Extract the [X, Y] coordinate from the center of the cell holding the provided text.  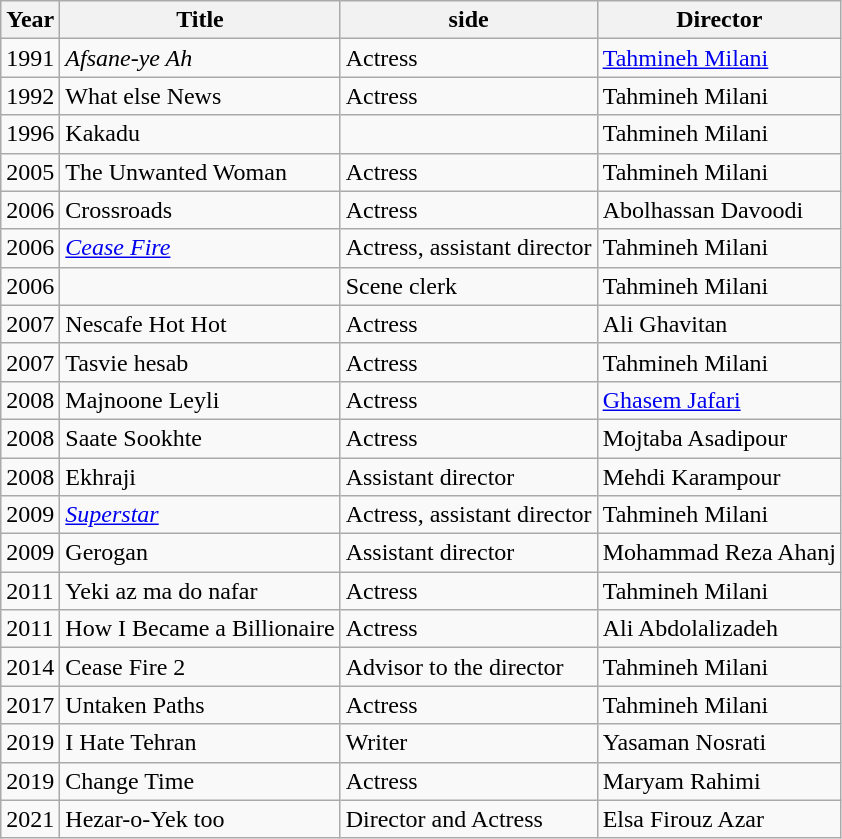
How I Became a Billionaire [200, 629]
Saate Sookhte [200, 438]
Ali Abdolalizadeh [719, 629]
Majnoone Leyli [200, 400]
Tasvie hesab [200, 362]
Kakadu [200, 134]
Ali Ghavitan [719, 324]
Ekhraji [200, 477]
The Unwanted Woman [200, 172]
Superstar [200, 515]
2005 [30, 172]
Change Time [200, 781]
2021 [30, 819]
Mojtaba Asadipour [719, 438]
Writer [468, 743]
Crossroads [200, 210]
Director [719, 20]
Ghasem Jafari [719, 400]
Title [200, 20]
Cease Fire [200, 248]
side [468, 20]
Year [30, 20]
1996 [30, 134]
Elsa Firouz Azar [719, 819]
1991 [30, 58]
Nescafe Hot Hot [200, 324]
Hezar-o-Yek too [200, 819]
What else News [200, 96]
Untaken Paths [200, 705]
Mehdi Karampour [719, 477]
I Hate Tehran [200, 743]
Cease Fire 2 [200, 667]
Director and Actress [468, 819]
2017 [30, 705]
Maryam Rahimi [719, 781]
Gerogan [200, 553]
Yeki az ma do nafar [200, 591]
Afsane-ye Ah [200, 58]
Scene clerk [468, 286]
Advisor to the director [468, 667]
Yasaman Nosrati [719, 743]
2014 [30, 667]
Mohammad Reza Ahanj [719, 553]
1992 [30, 96]
Abolhassan Davoodi [719, 210]
